Search for the cell housing the specified text and yield its (X, Y) center coordinate. 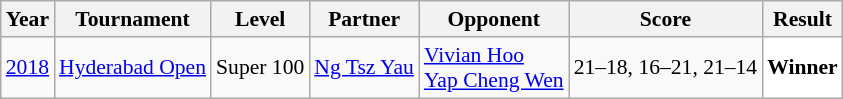
Winner (802, 68)
Ng Tsz Yau (364, 68)
21–18, 16–21, 21–14 (666, 68)
Super 100 (260, 68)
Hyderabad Open (132, 68)
Opponent (494, 19)
Result (802, 19)
Year (28, 19)
Partner (364, 19)
Level (260, 19)
Vivian Hoo Yap Cheng Wen (494, 68)
2018 (28, 68)
Score (666, 19)
Tournament (132, 19)
